Return [x, y] of the center of cell containing provided text 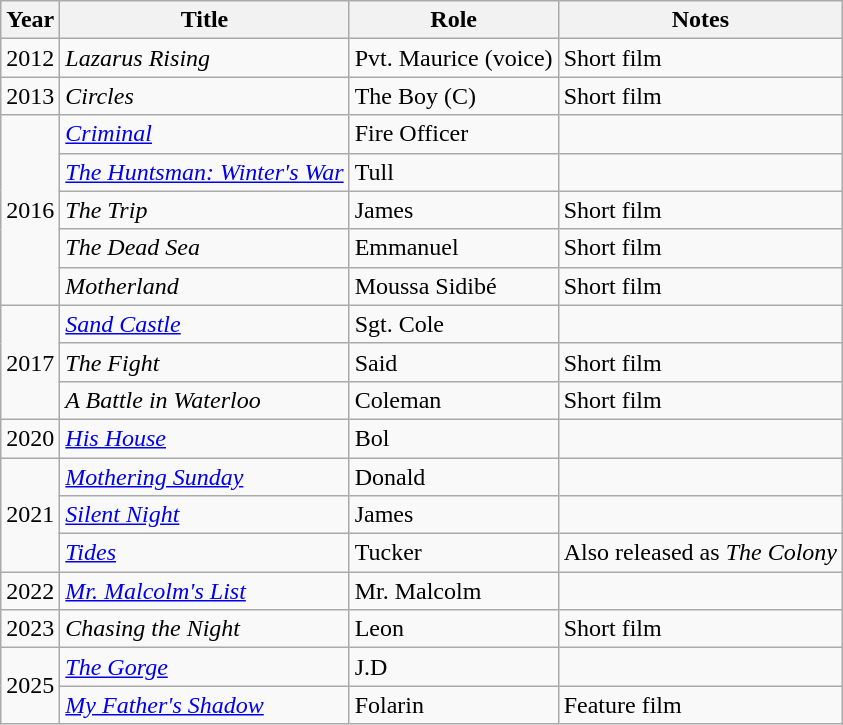
Motherland [204, 286]
Pvt. Maurice (voice) [454, 58]
Donald [454, 477]
Feature film [700, 705]
Tucker [454, 553]
The Gorge [204, 667]
Bol [454, 438]
Chasing the Night [204, 629]
Mothering Sunday [204, 477]
Sgt. Cole [454, 324]
My Father's Shadow [204, 705]
Coleman [454, 400]
2021 [30, 515]
Year [30, 20]
Mr. Malcolm [454, 591]
Moussa Sidibé [454, 286]
Folarin [454, 705]
Emmanuel [454, 248]
2013 [30, 96]
Tides [204, 553]
Tull [454, 172]
Fire Officer [454, 134]
2017 [30, 362]
Criminal [204, 134]
Said [454, 362]
The Boy (C) [454, 96]
Circles [204, 96]
2012 [30, 58]
2022 [30, 591]
2025 [30, 686]
The Fight [204, 362]
The Dead Sea [204, 248]
Sand Castle [204, 324]
Role [454, 20]
His House [204, 438]
Notes [700, 20]
Leon [454, 629]
Mr. Malcolm's List [204, 591]
The Huntsman: Winter's War [204, 172]
The Trip [204, 210]
2016 [30, 210]
2020 [30, 438]
J.D [454, 667]
Lazarus Rising [204, 58]
A Battle in Waterloo [204, 400]
Also released as The Colony [700, 553]
Silent Night [204, 515]
Title [204, 20]
2023 [30, 629]
